Identify which cell holds the provided text, then report its [x, y] central coordinate. 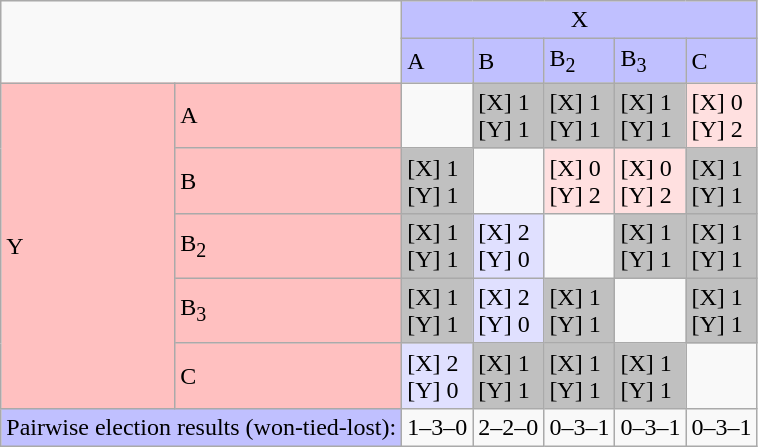
2–2–0 [508, 427]
1–3–0 [438, 427]
Y [88, 246]
X [580, 20]
Pairwise election results (won-tied-lost): [202, 427]
